Output the (X, Y) coordinate of the center of the cell containing the given text.  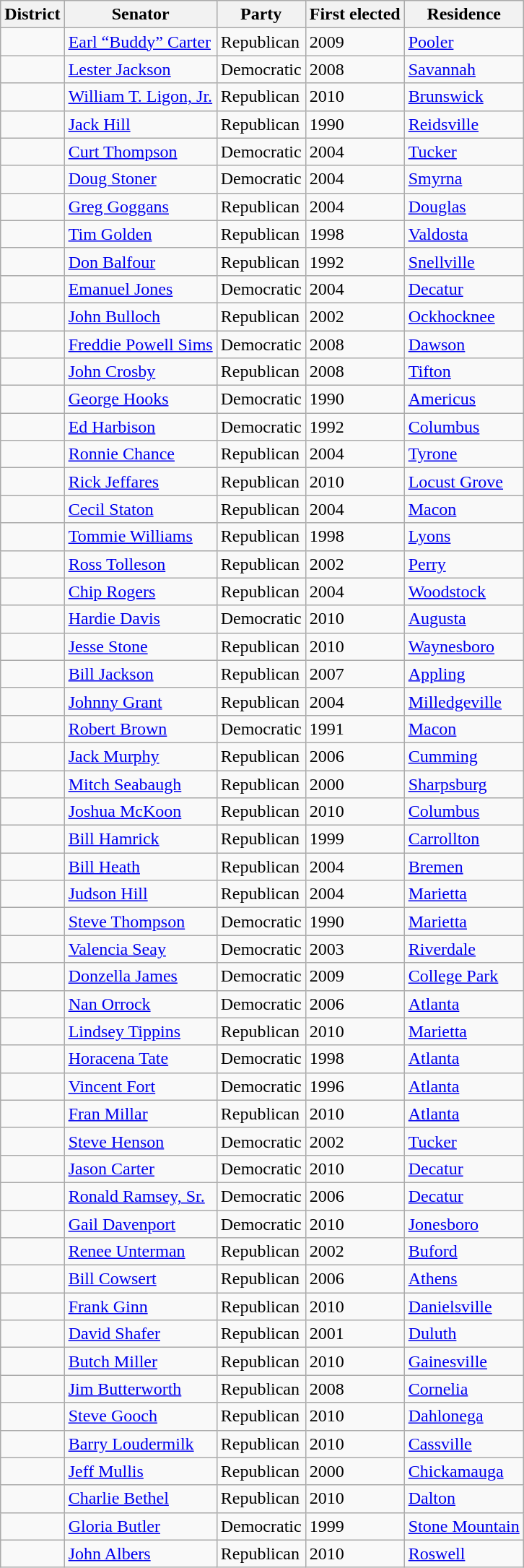
Jack Murphy (140, 756)
Riverdale (463, 949)
First elected (355, 14)
1991 (355, 729)
Snellville (463, 261)
Roswell (463, 1554)
Valencia Seay (140, 949)
Rick Jeffares (140, 482)
Dahlonega (463, 1416)
Barry Loudermilk (140, 1444)
Smyrna (463, 179)
John Bulloch (140, 316)
Ronald Ramsey, Sr. (140, 1196)
Judson Hill (140, 894)
District (32, 14)
Greg Goggans (140, 207)
Americus (463, 399)
Duluth (463, 1334)
Waynesboro (463, 646)
Pooler (463, 42)
Ross Tolleson (140, 564)
Gainesville (463, 1361)
Mitch Seabaugh (140, 784)
Hardie Davis (140, 619)
Woodstock (463, 592)
Cecil Staton (140, 509)
Gloria Butler (140, 1526)
Gail Davenport (140, 1224)
Tim Golden (140, 234)
Joshua McKoon (140, 812)
Steve Thompson (140, 922)
Robert Brown (140, 729)
Valdosta (463, 234)
Bill Cowsert (140, 1279)
Cornelia (463, 1389)
Butch Miller (140, 1361)
Chip Rogers (140, 592)
Jack Hill (140, 124)
Cumming (463, 756)
Perry (463, 564)
Carrollton (463, 839)
Party (261, 14)
Renee Unterman (140, 1252)
Brunswick (463, 97)
Bill Hamrick (140, 839)
Reidsville (463, 124)
Steve Henson (140, 1141)
Chickamauga (463, 1471)
Appling (463, 674)
Charlie Bethel (140, 1499)
George Hooks (140, 399)
John Albers (140, 1554)
Jesse Stone (140, 646)
Don Balfour (140, 261)
Tyrone (463, 454)
Donzella James (140, 976)
Dalton (463, 1499)
Bremen (463, 867)
Jim Butterworth (140, 1389)
2003 (355, 949)
David Shafer (140, 1334)
Sharpsburg (463, 784)
Ed Harbison (140, 427)
2001 (355, 1334)
Douglas (463, 207)
Tommie Williams (140, 537)
Earl “Buddy” Carter (140, 42)
Fran Millar (140, 1114)
Stone Mountain (463, 1526)
Horacena Tate (140, 1059)
Lester Jackson (140, 69)
Residence (463, 14)
Jason Carter (140, 1169)
Frank Ginn (140, 1307)
Lindsey Tippins (140, 1031)
Locust Grove (463, 482)
William T. Ligon, Jr. (140, 97)
Bill Jackson (140, 674)
2007 (355, 674)
Nan Orrock (140, 1004)
Jonesboro (463, 1224)
Lyons (463, 537)
Johnny Grant (140, 701)
Augusta (463, 619)
Doug Stoner (140, 179)
Ronnie Chance (140, 454)
Buford (463, 1252)
Curt Thompson (140, 152)
Milledgeville (463, 701)
Athens (463, 1279)
Bill Heath (140, 867)
1996 (355, 1086)
Senator (140, 14)
Ockhocknee (463, 316)
Danielsville (463, 1307)
Freddie Powell Sims (140, 345)
College Park (463, 976)
Steve Gooch (140, 1416)
Vincent Fort (140, 1086)
Dawson (463, 345)
John Crosby (140, 372)
Cassville (463, 1444)
Savannah (463, 69)
Emanuel Jones (140, 289)
Tifton (463, 372)
Jeff Mullis (140, 1471)
